Return (x, y) of the center of cell containing provided text 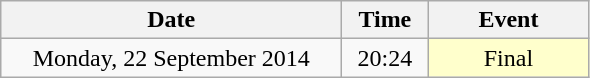
Time (385, 20)
Final (508, 58)
20:24 (385, 58)
Date (172, 20)
Monday, 22 September 2014 (172, 58)
Event (508, 20)
